Extract the [X, Y] coordinate from the center of the cell holding the provided text.  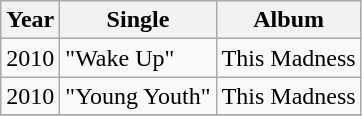
Single [138, 20]
"Wake Up" [138, 58]
Album [288, 20]
Year [30, 20]
"Young Youth" [138, 96]
